Return (x, y) of the center of cell containing provided text 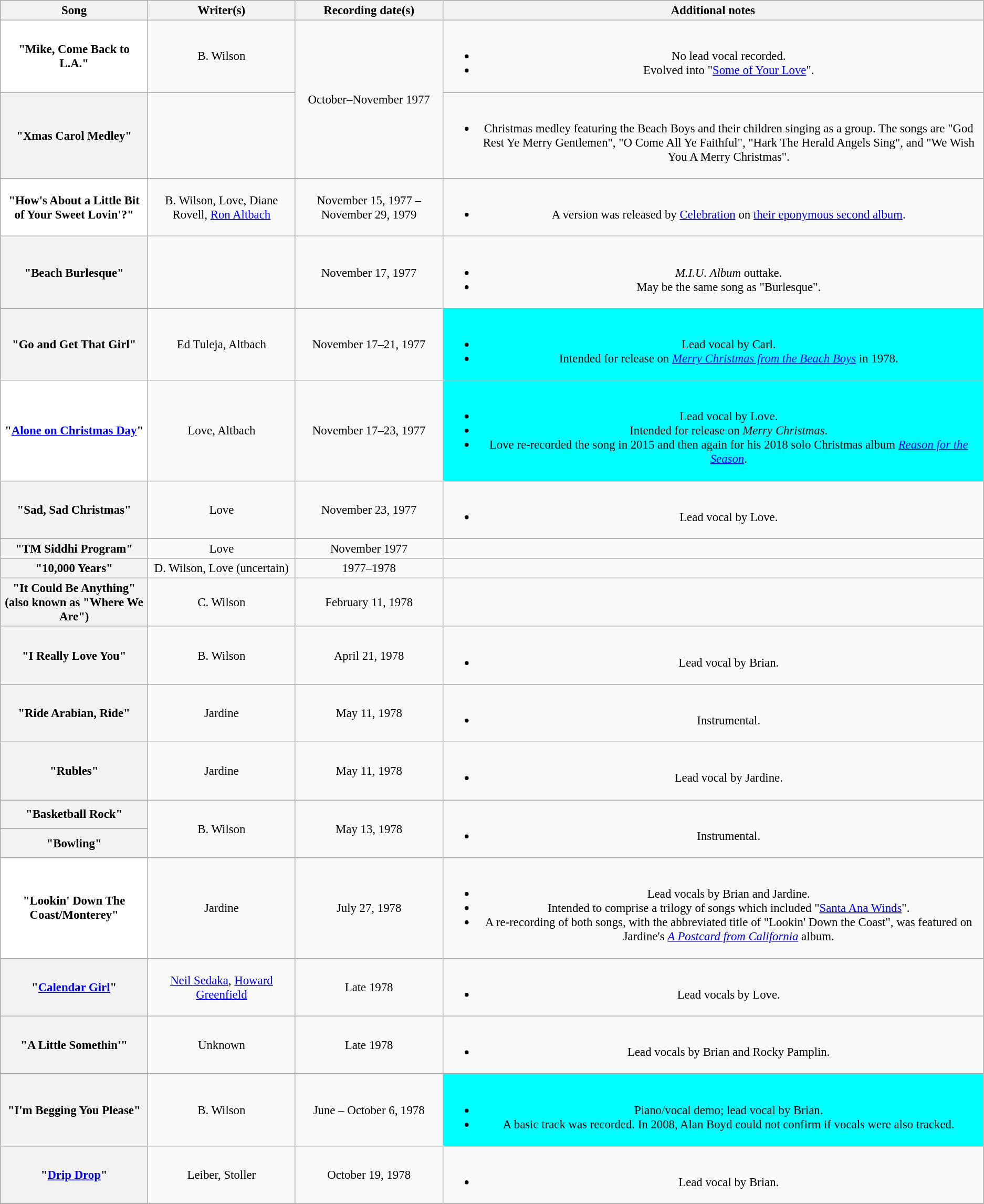
Writer(s) (222, 11)
"A Little Somethin'" (75, 1045)
Lead vocal by Carl.Intended for release on Merry Christmas from the Beach Boys in 1978. (713, 345)
"It Could Be Anything" (also known as "Where We Are") (75, 603)
"I'm Begging You Please" (75, 1109)
"Lookin' Down The Coast/Monterey" (75, 908)
"Alone on Christmas Day" (75, 431)
Additional notes (713, 11)
"Drip Drop" (75, 1175)
1977–1978 (369, 568)
November 1977 (369, 549)
No lead vocal recorded.Evolved into "Some of Your Love". (713, 57)
Neil Sedaka, Howard Greenfield (222, 987)
October–November 1977 (369, 100)
Lead vocal by Love. (713, 510)
May 13, 1978 (369, 829)
A version was released by Celebration on their eponymous second album. (713, 207)
Lead vocals by Brian and Rocky Pamplin. (713, 1045)
February 11, 1978 (369, 603)
"Xmas Carol Medley" (75, 136)
Love, Altbach (222, 431)
D. Wilson, Love (uncertain) (222, 568)
Recording date(s) (369, 11)
"Basketball Rock" (75, 814)
"TM Siddhi Program" (75, 549)
June – October 6, 1978 (369, 1109)
Lead vocal by Jardine. (713, 771)
C. Wilson (222, 603)
"10,000 Years" (75, 568)
November 17–23, 1977 (369, 431)
"I Really Love You" (75, 655)
M.I.U. Album outtake.May be the same song as "Burlesque". (713, 272)
November 15, 1977 – November 29, 1979 (369, 207)
Ed Tuleja, Altbach (222, 345)
Leiber, Stoller (222, 1175)
"Bowling" (75, 844)
"How's About a Little Bit of Your Sweet Lovin'?" (75, 207)
April 21, 1978 (369, 655)
"Go and Get That Girl" (75, 345)
"Rubles" (75, 771)
November 17, 1977 (369, 272)
November 17–21, 1977 (369, 345)
November 23, 1977 (369, 510)
"Mike, Come Back to L.A." (75, 57)
B. Wilson, Love, Diane Rovell, Ron Altbach (222, 207)
July 27, 1978 (369, 908)
Piano/vocal demo; lead vocal by Brian.A basic track was recorded. In 2008, Alan Boyd could not confirm if vocals were also tracked. (713, 1109)
Unknown (222, 1045)
"Ride Arabian, Ride" (75, 713)
"Sad, Sad Christmas" (75, 510)
October 19, 1978 (369, 1175)
Song (75, 11)
"Calendar Girl" (75, 987)
Lead vocals by Love. (713, 987)
"Beach Burlesque" (75, 272)
